From the cell containing the given text, extract its center point as [x, y] coordinate. 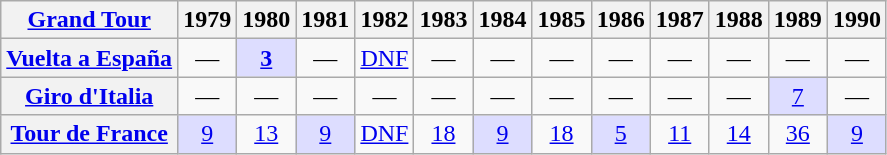
11 [680, 134]
7 [798, 96]
1979 [208, 20]
Giro d'Italia [90, 96]
1989 [798, 20]
1990 [856, 20]
3 [266, 58]
1983 [444, 20]
13 [266, 134]
1987 [680, 20]
Tour de France [90, 134]
1981 [326, 20]
Vuelta a España [90, 58]
1982 [384, 20]
1988 [738, 20]
1985 [562, 20]
36 [798, 134]
1980 [266, 20]
Grand Tour [90, 20]
1984 [502, 20]
1986 [620, 20]
5 [620, 134]
14 [738, 134]
